Return (x, y) of the center of cell containing provided text 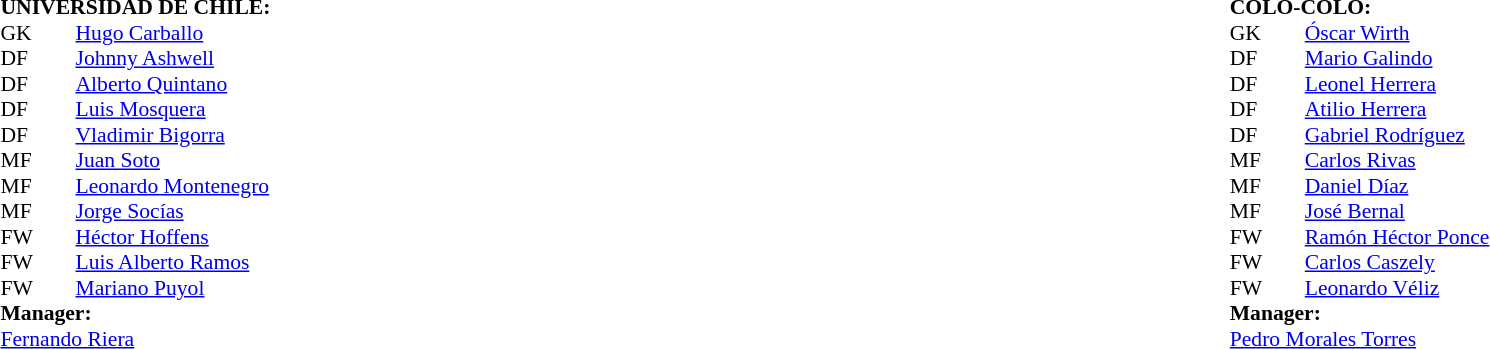
Johnny Ashwell (226, 59)
Leonardo Montenegro (226, 186)
Hugo Carballo (226, 33)
Juan Soto (226, 161)
Héctor Hoffens (226, 237)
Vladimir Bigorra (226, 135)
Manager: (188, 313)
Luis Alberto Ramos (226, 263)
Alberto Quintano (226, 84)
Luis Mosquera (226, 109)
Mariano Puyol (226, 288)
Jorge Socías (226, 211)
